Extract the [X, Y] coordinate from the center of the cell holding the provided text.  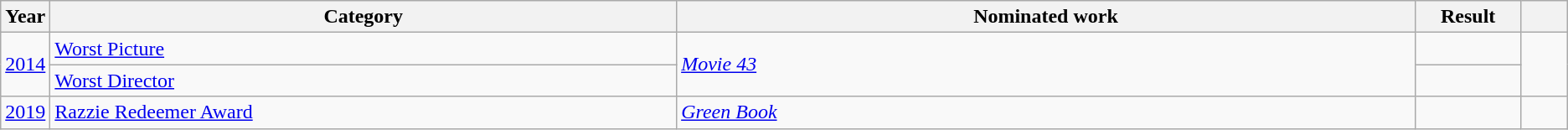
Movie 43 [1046, 65]
Category [364, 17]
2019 [25, 112]
2014 [25, 65]
Worst Director [364, 81]
Worst Picture [364, 49]
Razzie Redeemer Award [364, 112]
Nominated work [1046, 17]
Green Book [1046, 112]
Year [25, 17]
Result [1467, 17]
